Detect which cell encompasses the target text, then output its (x, y) center coordinate. 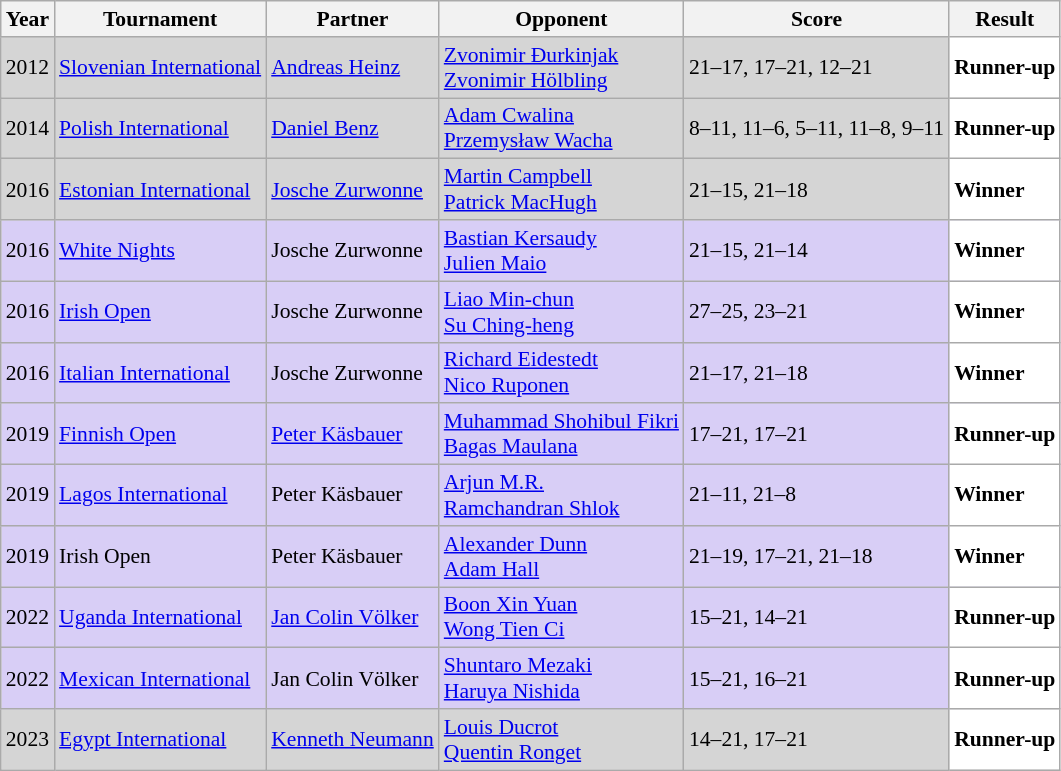
Alexander Dunn Adam Hall (562, 556)
Polish International (160, 128)
Year (28, 19)
Lagos International (160, 496)
Score (816, 19)
Italian International (160, 372)
21–19, 17–21, 21–18 (816, 556)
Estonian International (160, 190)
Zvonimir Đurkinjak Zvonimir Hölbling (562, 68)
Adam Cwalina Przemysław Wacha (562, 128)
Uganda International (160, 618)
Boon Xin Yuan Wong Tien Ci (562, 618)
Liao Min-chun Su Ching-heng (562, 312)
Slovenian International (160, 68)
21–15, 21–14 (816, 250)
Richard Eidestedt Nico Ruponen (562, 372)
White Nights (160, 250)
Daniel Benz (352, 128)
Muhammad Shohibul Fikri Bagas Maulana (562, 434)
Bastian Kersaudy Julien Maio (562, 250)
Louis Ducrot Quentin Ronget (562, 740)
Partner (352, 19)
Martin Campbell Patrick MacHugh (562, 190)
21–11, 21–8 (816, 496)
Opponent (562, 19)
21–15, 21–18 (816, 190)
21–17, 17–21, 12–21 (816, 68)
Mexican International (160, 678)
Andreas Heinz (352, 68)
8–11, 11–6, 5–11, 11–8, 9–11 (816, 128)
2023 (28, 740)
Result (1004, 19)
Tournament (160, 19)
Finnish Open (160, 434)
Egypt International (160, 740)
27–25, 23–21 (816, 312)
2012 (28, 68)
2014 (28, 128)
15–21, 16–21 (816, 678)
14–21, 17–21 (816, 740)
Shuntaro Mezaki Haruya Nishida (562, 678)
21–17, 21–18 (816, 372)
15–21, 14–21 (816, 618)
17–21, 17–21 (816, 434)
Arjun M.R. Ramchandran Shlok (562, 496)
Kenneth Neumann (352, 740)
